For the text-containing cell, return its midpoint in [X, Y] coordinate format. 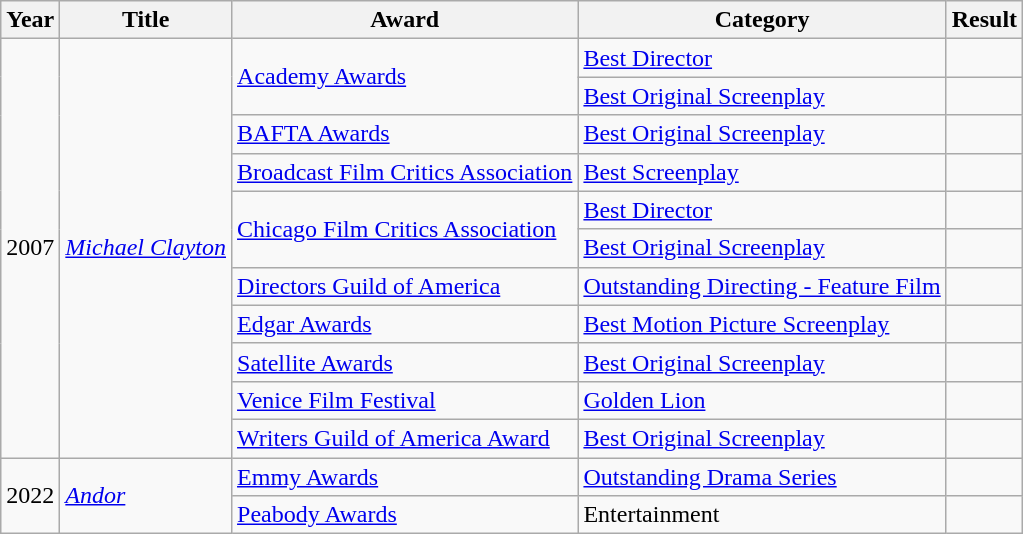
Entertainment [762, 515]
2007 [30, 248]
Emmy Awards [405, 477]
Writers Guild of America Award [405, 438]
Award [405, 20]
Outstanding Directing - Feature Film [762, 286]
Peabody Awards [405, 515]
BAFTA Awards [405, 134]
Michael Clayton [146, 248]
2022 [30, 496]
Outstanding Drama Series [762, 477]
Andor [146, 496]
Edgar Awards [405, 324]
Directors Guild of America [405, 286]
Golden Lion [762, 400]
Chicago Film Critics Association [405, 229]
Broadcast Film Critics Association [405, 172]
Academy Awards [405, 77]
Result [984, 20]
Best Motion Picture Screenplay [762, 324]
Best Screenplay [762, 172]
Title [146, 20]
Satellite Awards [405, 362]
Venice Film Festival [405, 400]
Year [30, 20]
Category [762, 20]
